Output the [X, Y] coordinate of the center of the cell containing the given text.  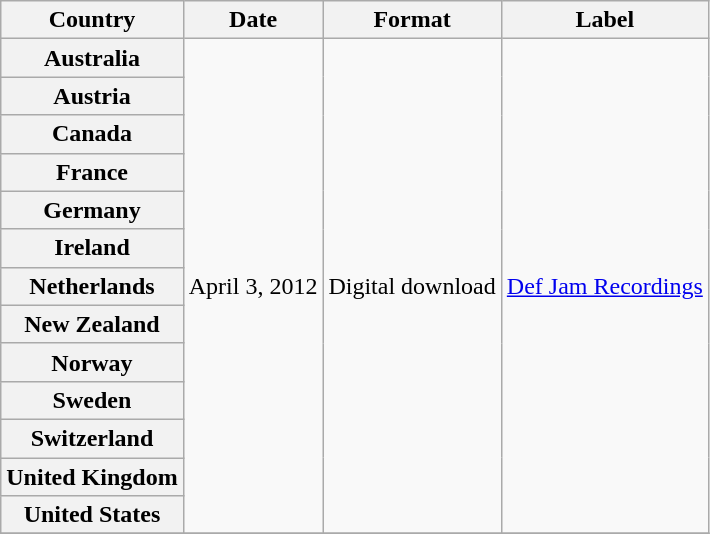
Switzerland [92, 438]
Ireland [92, 248]
Format [412, 20]
Norway [92, 362]
Canada [92, 134]
Australia [92, 58]
Def Jam Recordings [604, 286]
United Kingdom [92, 477]
Netherlands [92, 286]
New Zealand [92, 324]
Label [604, 20]
Germany [92, 210]
United States [92, 515]
France [92, 172]
April 3, 2012 [253, 286]
Country [92, 20]
Sweden [92, 400]
Date [253, 20]
Austria [92, 96]
Digital download [412, 286]
